Return the (X, Y) coordinate for the center point of the cell that contains the specified text.  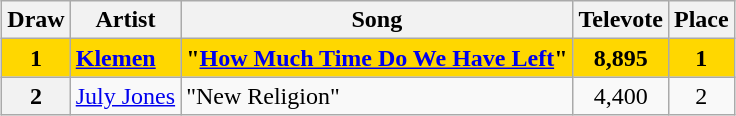
Artist (125, 20)
8,895 (620, 58)
Song (377, 20)
4,400 (620, 96)
Televote (620, 20)
July Jones (125, 96)
Place (701, 20)
Klemen (125, 58)
"How Much Time Do We Have Left" (377, 58)
"New Religion" (377, 96)
Draw (36, 20)
